From the cell containing the given text, extract its center point as [X, Y] coordinate. 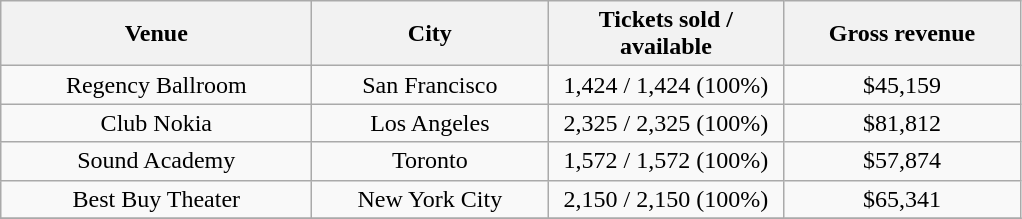
1,424 / 1,424 (100%) [666, 85]
2,150 / 2,150 (100%) [666, 199]
Tickets sold / available [666, 34]
Gross revenue [902, 34]
Club Nokia [156, 123]
City [430, 34]
New York City [430, 199]
$81,812 [902, 123]
Sound Academy [156, 161]
Venue [156, 34]
Los Angeles [430, 123]
$57,874 [902, 161]
2,325 / 2,325 (100%) [666, 123]
$45,159 [902, 85]
San Francisco [430, 85]
1,572 / 1,572 (100%) [666, 161]
Regency Ballroom [156, 85]
$65,341 [902, 199]
Best Buy Theater [156, 199]
Toronto [430, 161]
